Pinpoint the cell where the given text exists, returning its [X, Y] midpoint coordinate. 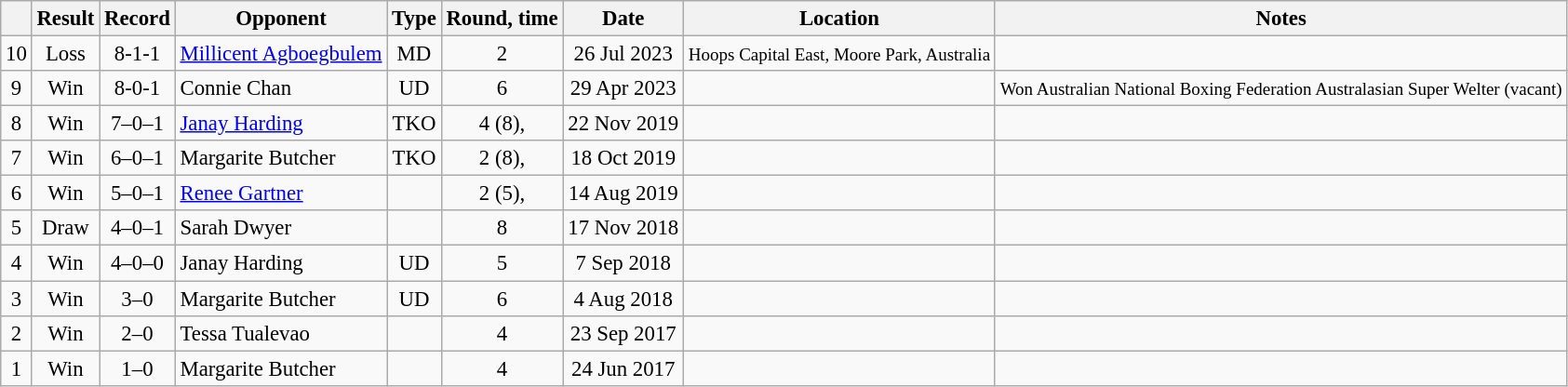
Sarah Dwyer [281, 228]
18 Oct 2019 [623, 158]
8-0-1 [138, 88]
Location [839, 19]
22 Nov 2019 [623, 124]
9 [17, 88]
4–0–1 [138, 228]
Tessa Tualevao [281, 333]
Opponent [281, 19]
5–0–1 [138, 193]
1–0 [138, 368]
Notes [1280, 19]
Connie Chan [281, 88]
Date [623, 19]
Round, time [503, 19]
2 (8), [503, 158]
Draw [65, 228]
17 Nov 2018 [623, 228]
2–0 [138, 333]
Hoops Capital East, Moore Park, Australia [839, 54]
Loss [65, 54]
MD [414, 54]
4 (8), [503, 124]
23 Sep 2017 [623, 333]
Result [65, 19]
10 [17, 54]
4 Aug 2018 [623, 299]
Renee Gartner [281, 193]
6–0–1 [138, 158]
3–0 [138, 299]
Record [138, 19]
26 Jul 2023 [623, 54]
7–0–1 [138, 124]
1 [17, 368]
Type [414, 19]
8-1-1 [138, 54]
3 [17, 299]
24 Jun 2017 [623, 368]
2 (5), [503, 193]
7 [17, 158]
Won Australian National Boxing Federation Australasian Super Welter (vacant) [1280, 88]
4–0–0 [138, 263]
7 Sep 2018 [623, 263]
Millicent Agboegbulem [281, 54]
14 Aug 2019 [623, 193]
29 Apr 2023 [623, 88]
